Detect which cell encompasses the target text, then output its [X, Y] center coordinate. 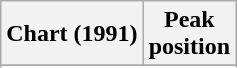
Chart (1991) [72, 34]
Peakposition [189, 34]
